Identify which cell holds the provided text, then report its [X, Y] central coordinate. 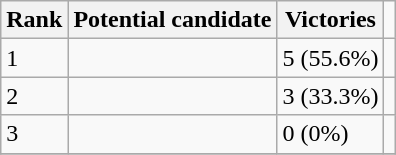
5 (55.6%) [330, 58]
Rank [34, 20]
Victories [330, 20]
0 (0%) [330, 134]
2 [34, 96]
3 [34, 134]
1 [34, 58]
Potential candidate [172, 20]
3 (33.3%) [330, 96]
